Find where the given text appears and provide that cell's center as [X, Y] coordinate. 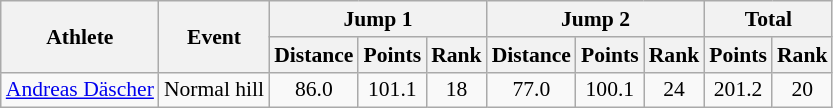
86.0 [314, 90]
Jump 2 [596, 19]
24 [674, 90]
101.1 [392, 90]
77.0 [532, 90]
18 [456, 90]
Total [768, 19]
Jump 1 [378, 19]
100.1 [610, 90]
Event [214, 36]
20 [802, 90]
Andreas Däscher [80, 90]
201.2 [738, 90]
Normal hill [214, 90]
Athlete [80, 36]
